Scan for the cell matching the given text and deliver its [X, Y] coordinate at center. 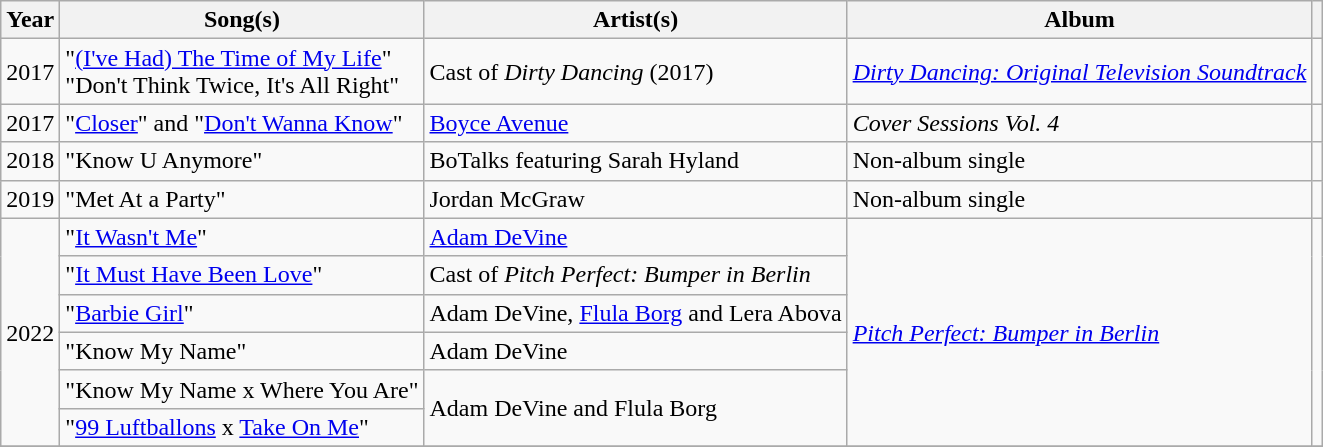
Jordan McGraw [636, 199]
"Met At a Party" [242, 199]
Adam DeVine and Flula Borg [636, 408]
"Barbie Girl" [242, 313]
Year [30, 20]
Cover Sessions Vol. 4 [1080, 123]
Boyce Avenue [636, 123]
"99 Luftballons x Take On Me" [242, 427]
Album [1080, 20]
Dirty Dancing: Original Television Soundtrack [1080, 72]
Cast of Dirty Dancing (2017) [636, 72]
"It Wasn't Me" [242, 237]
Song(s) [242, 20]
"Closer" and "Don't Wanna Know" [242, 123]
2022 [30, 332]
Artist(s) [636, 20]
Cast of Pitch Perfect: Bumper in Berlin [636, 275]
BoTalks featuring Sarah Hyland [636, 161]
Adam DeVine, Flula Borg and Lera Abova [636, 313]
"Know My Name x Where You Are" [242, 389]
"Know My Name" [242, 351]
Pitch Perfect: Bumper in Berlin [1080, 332]
"(I've Had) The Time of My Life" "Don't Think Twice, It's All Right" [242, 72]
"It Must Have Been Love" [242, 275]
"Know U Anymore" [242, 161]
2018 [30, 161]
2019 [30, 199]
